Scan for the cell matching the given text and deliver its (x, y) coordinate at center. 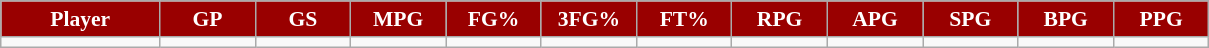
BPG (1066, 19)
APG (874, 19)
SPG (970, 19)
GP (208, 19)
FT% (684, 19)
RPG (780, 19)
MPG (398, 19)
GS (302, 19)
Player (80, 19)
3FG% (588, 19)
PPG (1161, 19)
FG% (494, 19)
